Locate the cell with the specified text and output its [X, Y] center coordinate. 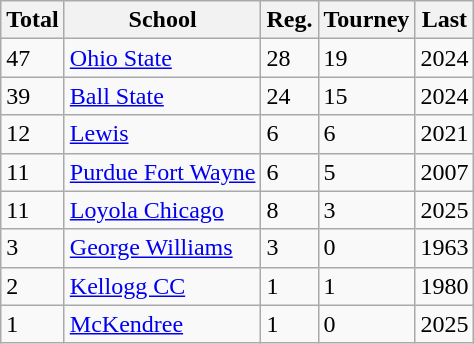
School [162, 20]
McKendree [162, 324]
8 [290, 210]
Kellogg CC [162, 286]
Lewis [162, 134]
15 [366, 96]
12 [33, 134]
19 [366, 58]
Tourney [366, 20]
1963 [444, 248]
Ohio State [162, 58]
47 [33, 58]
Ball State [162, 96]
Reg. [290, 20]
2007 [444, 172]
1980 [444, 286]
5 [366, 172]
George Williams [162, 248]
Last [444, 20]
Total [33, 20]
28 [290, 58]
2 [33, 286]
39 [33, 96]
Loyola Chicago [162, 210]
24 [290, 96]
Purdue Fort Wayne [162, 172]
2021 [444, 134]
